Detect which cell encompasses the target text, then output its (x, y) center coordinate. 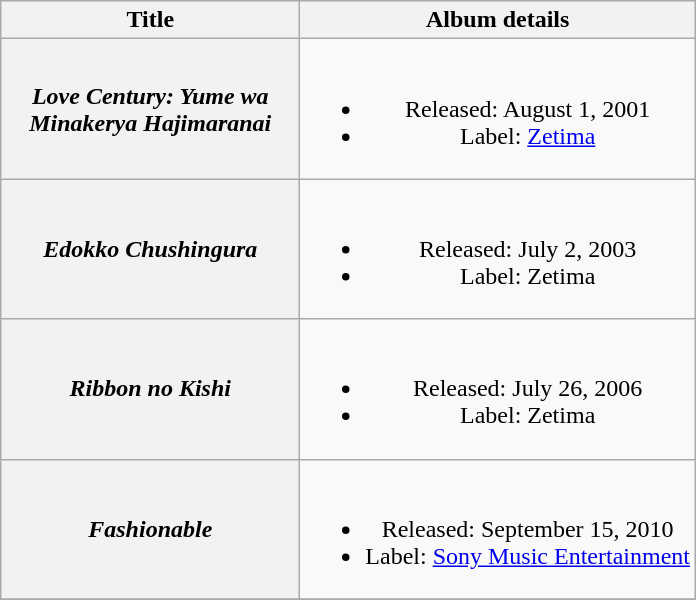
Edokko Chushingura (150, 249)
Released: August 1, 2001Label: Zetima (498, 109)
Fashionable (150, 529)
Released: September 15, 2010Label: Sony Music Entertainment (498, 529)
Album details (498, 20)
Released: July 2, 2003Label: Zetima (498, 249)
Released: July 26, 2006Label: Zetima (498, 389)
Love Century: Yume wa Minakerya Hajimaranai (150, 109)
Ribbon no Kishi (150, 389)
Title (150, 20)
